Provide the [x, y] coordinate of the cell's center where the given text is located.  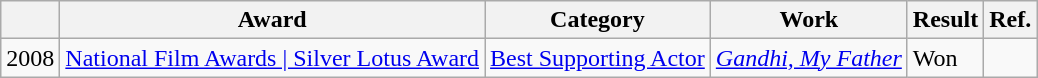
Best Supporting Actor [598, 58]
Ref. [1010, 20]
Work [808, 20]
Award [272, 20]
Category [598, 20]
National Film Awards | Silver Lotus Award [272, 58]
Result [945, 20]
2008 [30, 58]
Won [945, 58]
Gandhi, My Father [808, 58]
